Find where the given text appears and provide that cell's center as (X, Y) coordinate. 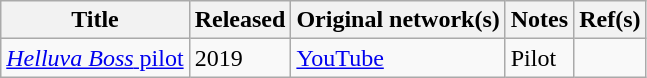
Title (95, 20)
Original network(s) (398, 20)
2019 (240, 58)
YouTube (398, 58)
Pilot (539, 58)
Ref(s) (610, 20)
Notes (539, 20)
Helluva Boss pilot (95, 58)
Released (240, 20)
